Detect which cell encompasses the target text, then output its [X, Y] center coordinate. 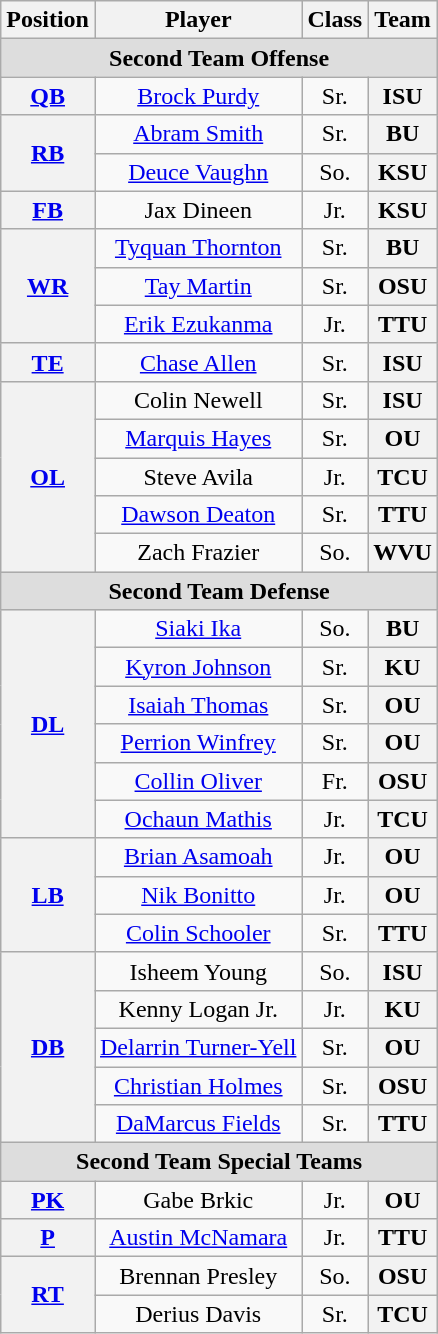
Second Team Offense [220, 58]
Deuce Vaughn [198, 172]
Nik Bonitto [198, 895]
DaMarcus Fields [198, 1124]
FB [48, 210]
Christian Holmes [198, 1085]
Ochaun Mathis [198, 819]
Marquis Hayes [198, 438]
Zach Frazier [198, 553]
PK [48, 1200]
Siaki Ika [198, 629]
Player [198, 20]
Erik Ezukanma [198, 324]
RT [48, 1295]
Colin Schooler [198, 933]
LB [48, 895]
Collin Oliver [198, 781]
Jax Dineen [198, 210]
Brian Asamoah [198, 857]
Class [335, 20]
Kenny Logan Jr. [198, 1009]
Team [403, 20]
Second Team Defense [220, 591]
Austin McNamara [198, 1238]
Brennan Presley [198, 1276]
Isheem Young [198, 971]
WR [48, 286]
Perrion Winfrey [198, 743]
OL [48, 476]
Steve Avila [198, 477]
Isaiah Thomas [198, 705]
DB [48, 1047]
DL [48, 724]
Gabe Brkic [198, 1200]
Tay Martin [198, 286]
Tyquan Thornton [198, 248]
RB [48, 153]
Abram Smith [198, 134]
TE [48, 362]
Colin Newell [198, 400]
Brock Purdy [198, 96]
WVU [403, 553]
P [48, 1238]
QB [48, 96]
Delarrin Turner-Yell [198, 1047]
Position [48, 20]
Dawson Deaton [198, 515]
Fr. [335, 781]
Derius Davis [198, 1314]
Kyron Johnson [198, 667]
Second Team Special Teams [220, 1162]
Chase Allen [198, 362]
